Identify which cell holds the provided text, then report its [x, y] central coordinate. 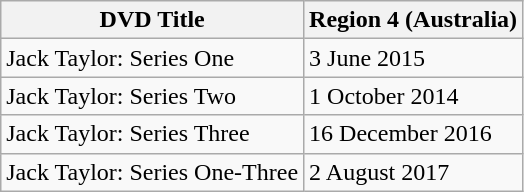
16 December 2016 [414, 134]
Jack Taylor: Series Three [152, 134]
Jack Taylor: Series Two [152, 96]
DVD Title [152, 20]
1 October 2014 [414, 96]
Jack Taylor: Series One-Three [152, 172]
Region 4 (Australia) [414, 20]
2 August 2017 [414, 172]
Jack Taylor: Series One [152, 58]
3 June 2015 [414, 58]
